Find where the given text appears and provide that cell's center as [x, y] coordinate. 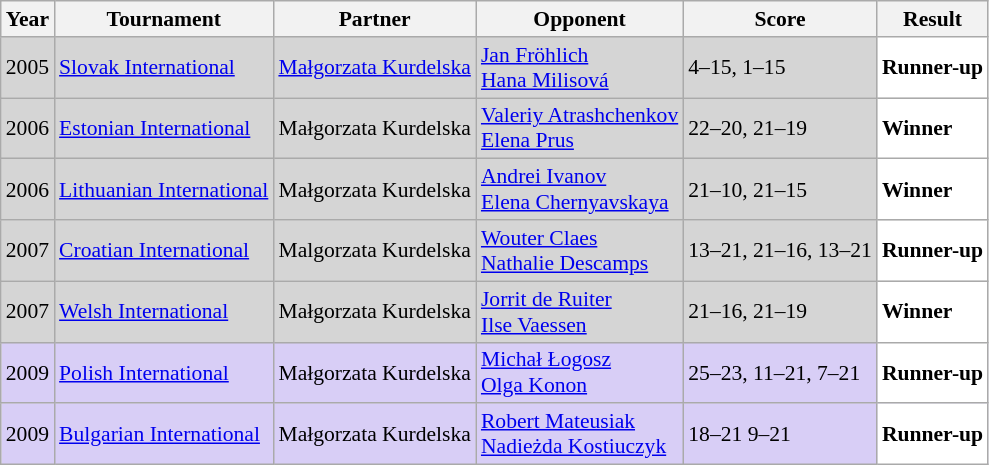
18–21 9–21 [780, 434]
Croatian International [164, 250]
Jan Fröhlich Hana Milisová [580, 68]
21–16, 21–19 [780, 312]
Michał Łogosz Olga Konon [580, 372]
Partner [374, 19]
Malgorzata Kurdelska [374, 250]
Score [780, 19]
Andrei Ivanov Elena Chernyavskaya [580, 190]
13–21, 21–16, 13–21 [780, 250]
Polish International [164, 372]
Wouter Claes Nathalie Descamps [580, 250]
Result [932, 19]
Opponent [580, 19]
Robert Mateusiak Nadieżda Kostiuczyk [580, 434]
Jorrit de Ruiter Ilse Vaessen [580, 312]
4–15, 1–15 [780, 68]
21–10, 21–15 [780, 190]
25–23, 11–21, 7–21 [780, 372]
Lithuanian International [164, 190]
Welsh International [164, 312]
Slovak International [164, 68]
22–20, 21–19 [780, 128]
2005 [28, 68]
Valeriy Atrashchenkov Elena Prus [580, 128]
Bulgarian International [164, 434]
Year [28, 19]
Estonian International [164, 128]
Tournament [164, 19]
